Identify which cell holds the provided text, then report its [x, y] central coordinate. 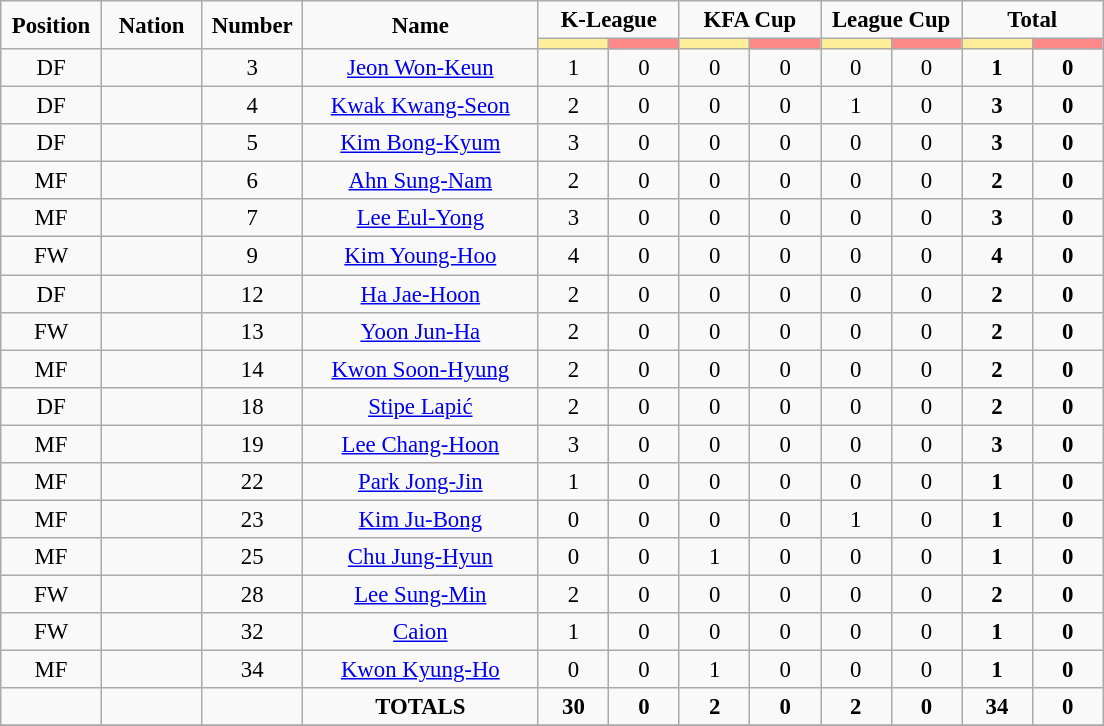
Ahn Sung-Nam [421, 181]
Kwak Kwang-Seon [421, 106]
Yoon Jun-Ha [421, 331]
Ha Jae-Hoon [421, 294]
TOTALS [421, 707]
18 [252, 406]
Lee Chang-Hoon [421, 444]
6 [252, 181]
9 [252, 256]
Chu Jung-Hyun [421, 557]
19 [252, 444]
League Cup [890, 20]
K-League [608, 20]
Nation [152, 25]
Position [52, 25]
Kim Ju-Bong [421, 519]
Total [1032, 20]
5 [252, 143]
Name [421, 25]
12 [252, 294]
Jeon Won-Keun [421, 68]
32 [252, 632]
Kim Bong-Kyum [421, 143]
Stipe Lapić [421, 406]
7 [252, 219]
Park Jong-Jin [421, 482]
23 [252, 519]
KFA Cup [750, 20]
Kim Young-Hoo [421, 256]
28 [252, 594]
25 [252, 557]
22 [252, 482]
Caion [421, 632]
Number [252, 25]
Lee Sung-Min [421, 594]
13 [252, 331]
Kwon Soon-Hyung [421, 369]
Lee Eul-Yong [421, 219]
14 [252, 369]
Kwon Kyung-Ho [421, 670]
30 [574, 707]
